Locate the cell with the specified text and output its (X, Y) center coordinate. 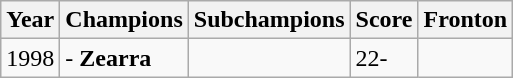
Subchampions (269, 20)
22- (384, 58)
- Zearra (124, 58)
Score (384, 20)
1998 (30, 58)
Fronton (466, 20)
Champions (124, 20)
Year (30, 20)
